Determine the [X, Y] coordinate at the center of the cell enclosing the given text.  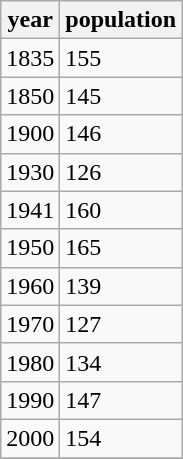
154 [121, 438]
1900 [30, 134]
1950 [30, 248]
160 [121, 210]
1960 [30, 286]
127 [121, 324]
145 [121, 96]
1941 [30, 210]
147 [121, 400]
1970 [30, 324]
165 [121, 248]
1850 [30, 96]
year [30, 20]
126 [121, 172]
1980 [30, 362]
139 [121, 286]
2000 [30, 438]
1990 [30, 400]
1835 [30, 58]
146 [121, 134]
1930 [30, 172]
134 [121, 362]
population [121, 20]
155 [121, 58]
